Detect which cell encompasses the target text, then output its (x, y) center coordinate. 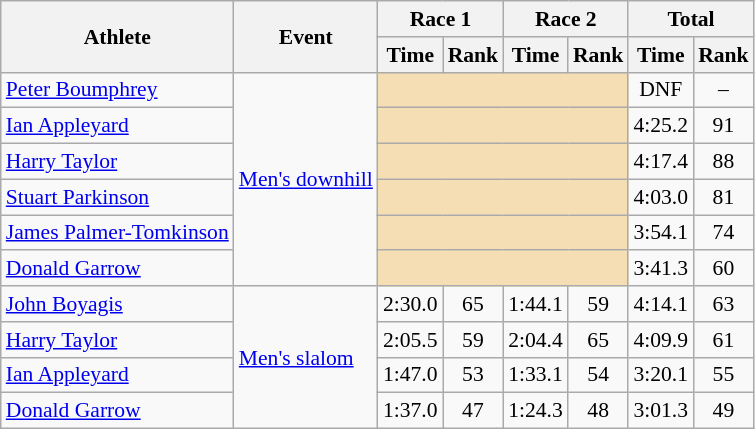
1:33.1 (536, 375)
Race 2 (566, 19)
1:47.0 (410, 375)
61 (724, 340)
55 (724, 375)
81 (724, 197)
49 (724, 411)
Race 1 (440, 19)
2:30.0 (410, 304)
4:14.1 (660, 304)
4:25.2 (660, 126)
2:05.5 (410, 340)
– (724, 90)
47 (474, 411)
48 (598, 411)
Men's slalom (306, 357)
3:54.1 (660, 233)
88 (724, 162)
74 (724, 233)
2:04.4 (536, 340)
Athlete (118, 36)
53 (474, 375)
3:01.3 (660, 411)
3:20.1 (660, 375)
3:41.3 (660, 269)
60 (724, 269)
63 (724, 304)
James Palmer-Tomkinson (118, 233)
4:03.0 (660, 197)
54 (598, 375)
1:44.1 (536, 304)
DNF (660, 90)
4:17.4 (660, 162)
Peter Boumphrey (118, 90)
Event (306, 36)
John Boyagis (118, 304)
91 (724, 126)
Stuart Parkinson (118, 197)
1:24.3 (536, 411)
4:09.9 (660, 340)
1:37.0 (410, 411)
Men's downhill (306, 179)
Total (690, 19)
